Output the (x, y) coordinate of the center of the cell containing the given text.  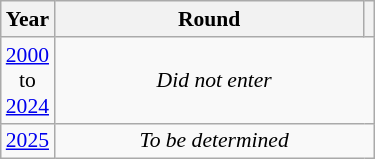
Year (28, 19)
2025 (28, 141)
To be determined (214, 141)
Did not enter (214, 80)
2000to2024 (28, 80)
Round (209, 19)
